Scan for the cell matching the given text and deliver its [X, Y] coordinate at center. 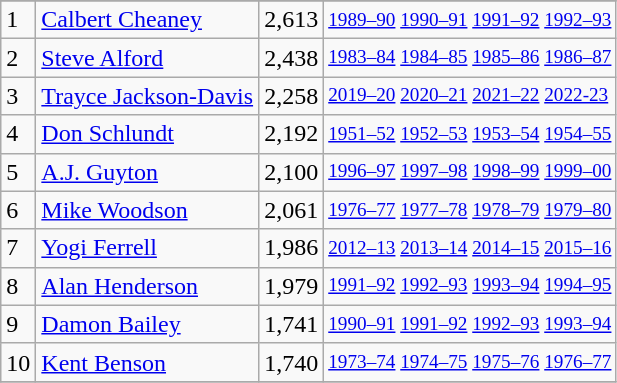
1,986 [292, 248]
2012–13 2013–14 2014–15 2015–16 [470, 248]
1 [18, 20]
A.J. Guyton [148, 172]
Don Schlundt [148, 134]
10 [18, 362]
1,740 [292, 362]
Kent Benson [148, 362]
2,258 [292, 96]
2,613 [292, 20]
2019–20 2020–21 2021–22 2022-23 [470, 96]
1983–84 1984–85 1985–86 1986–87 [470, 58]
5 [18, 172]
3 [18, 96]
1990–91 1991–92 1992–93 1993–94 [470, 324]
1991–92 1992–93 1993–94 1994–95 [470, 286]
1,741 [292, 324]
2 [18, 58]
2,438 [292, 58]
1976–77 1977–78 1978–79 1979–80 [470, 210]
Alan Henderson [148, 286]
4 [18, 134]
Mike Woodson [148, 210]
9 [18, 324]
1989–90 1990–91 1991–92 1992–93 [470, 20]
1,979 [292, 286]
8 [18, 286]
6 [18, 210]
Yogi Ferrell [148, 248]
Trayce Jackson-Davis [148, 96]
1951–52 1952–53 1953–54 1954–55 [470, 134]
1996–97 1997–98 1998–99 1999–00 [470, 172]
1973–74 1974–75 1975–76 1976–77 [470, 362]
Calbert Cheaney [148, 20]
2,061 [292, 210]
Damon Bailey [148, 324]
7 [18, 248]
Steve Alford [148, 58]
2,192 [292, 134]
2,100 [292, 172]
